Return the (X, Y) coordinate for the center point of the cell that contains the specified text.  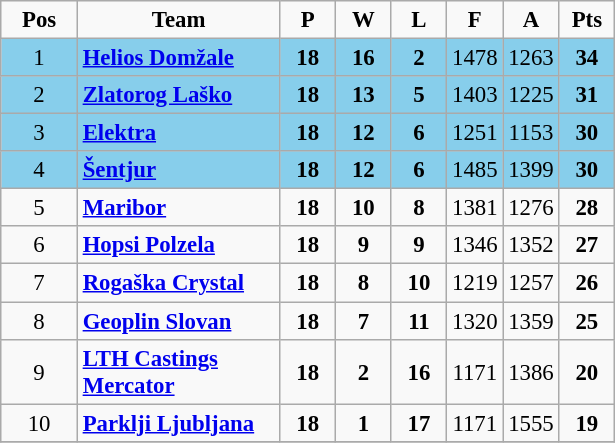
Geoplin Slovan (178, 321)
1352 (531, 245)
1346 (475, 245)
1386 (531, 372)
1276 (531, 208)
LTH Castings Mercator (178, 372)
1478 (475, 58)
4 (40, 170)
1251 (475, 133)
1153 (531, 133)
Team (178, 20)
P (308, 20)
Šentjur (178, 170)
28 (587, 208)
25 (587, 321)
Helios Domžale (178, 58)
Parklji Ljubljana (178, 423)
F (475, 20)
L (419, 20)
27 (587, 245)
1359 (531, 321)
Pts (587, 20)
Maribor (178, 208)
1403 (475, 95)
1555 (531, 423)
1485 (475, 170)
Hopsi Polzela (178, 245)
Zlatorog Laško (178, 95)
3 (40, 133)
1219 (475, 283)
W (364, 20)
34 (587, 58)
1320 (475, 321)
26 (587, 283)
Rogaška Crystal (178, 283)
Elektra (178, 133)
1381 (475, 208)
A (531, 20)
1225 (531, 95)
11 (419, 321)
13 (364, 95)
17 (419, 423)
31 (587, 95)
1263 (531, 58)
19 (587, 423)
1399 (531, 170)
Pos (40, 20)
1257 (531, 283)
20 (587, 372)
